Output the (X, Y) coordinate of the center of the cell containing the given text.  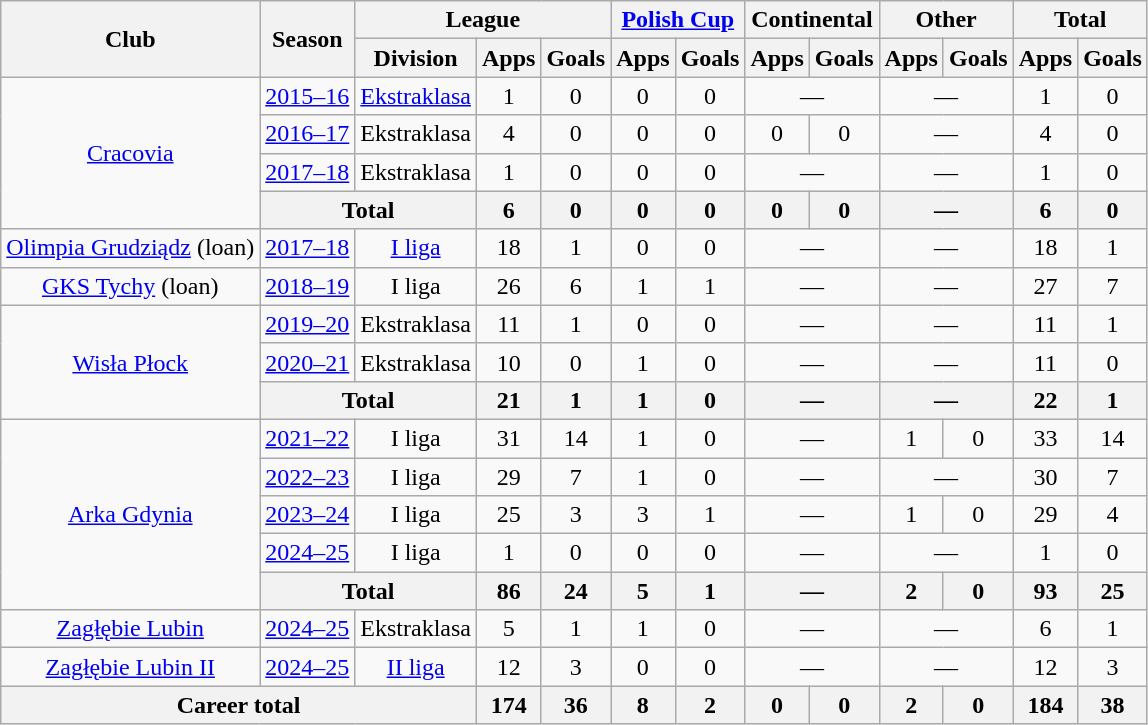
2015–16 (308, 96)
2023–24 (308, 515)
Other (946, 20)
Wisła Płock (130, 362)
2019–20 (308, 324)
38 (1113, 705)
24 (576, 591)
26 (508, 286)
2018–19 (308, 286)
League (483, 20)
36 (576, 705)
2016–17 (308, 134)
Arka Gdynia (130, 514)
Club (130, 39)
86 (508, 591)
2021–22 (308, 438)
Continental (812, 20)
93 (1045, 591)
27 (1045, 286)
GKS Tychy (loan) (130, 286)
Zagłębie Lubin II (130, 667)
Division (416, 58)
II liga (416, 667)
Season (308, 39)
10 (508, 362)
Cracovia (130, 153)
33 (1045, 438)
2022–23 (308, 477)
Career total (239, 705)
174 (508, 705)
Zagłębie Lubin (130, 629)
31 (508, 438)
Polish Cup (678, 20)
21 (508, 400)
22 (1045, 400)
184 (1045, 705)
Olimpia Grudziądz (loan) (130, 248)
30 (1045, 477)
8 (643, 705)
2020–21 (308, 362)
